Detect which cell encompasses the target text, then output its (x, y) center coordinate. 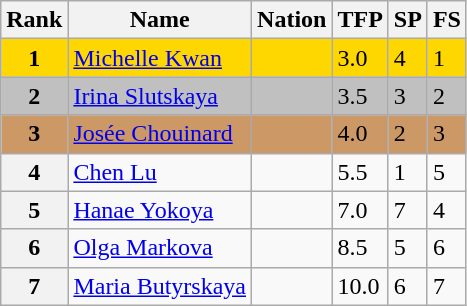
Maria Butyrskaya (160, 286)
Michelle Kwan (160, 58)
Hanae Yokoya (160, 210)
3.5 (360, 96)
Olga Markova (160, 248)
Josée Chouinard (160, 134)
4.0 (360, 134)
FS (446, 20)
Rank (34, 20)
Nation (292, 20)
7.0 (360, 210)
8.5 (360, 248)
Irina Slutskaya (160, 96)
SP (408, 20)
Chen Lu (160, 172)
TFP (360, 20)
10.0 (360, 286)
5.5 (360, 172)
3.0 (360, 58)
Name (160, 20)
